For the text-containing cell, return its midpoint in (x, y) coordinate format. 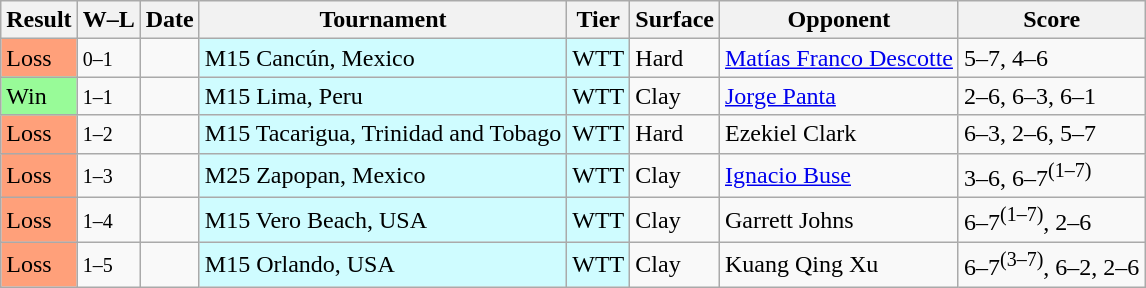
1–3 (108, 176)
1–1 (108, 96)
6–7(3–7), 6–2, 2–6 (1051, 264)
M15 Lima, Peru (382, 96)
5–7, 4–6 (1051, 58)
W–L (108, 20)
Jorge Panta (838, 96)
1–2 (108, 134)
M25 Zapopan, Mexico (382, 176)
Tournament (382, 20)
1–4 (108, 220)
Matías Franco Descotte (838, 58)
Date (170, 20)
Win (39, 96)
Ignacio Buse (838, 176)
0–1 (108, 58)
Tier (598, 20)
M15 Vero Beach, USA (382, 220)
3–6, 6–7(1–7) (1051, 176)
Kuang Qing Xu (838, 264)
Ezekiel Clark (838, 134)
6–7(1–7), 2–6 (1051, 220)
Score (1051, 20)
M15 Tacarigua, Trinidad and Tobago (382, 134)
Garrett Johns (838, 220)
Opponent (838, 20)
2–6, 6–3, 6–1 (1051, 96)
Surface (675, 20)
6–3, 2–6, 5–7 (1051, 134)
M15 Cancún, Mexico (382, 58)
M15 Orlando, USA (382, 264)
Result (39, 20)
1–5 (108, 264)
